Extract the (x, y) coordinate from the center of the cell holding the provided text.  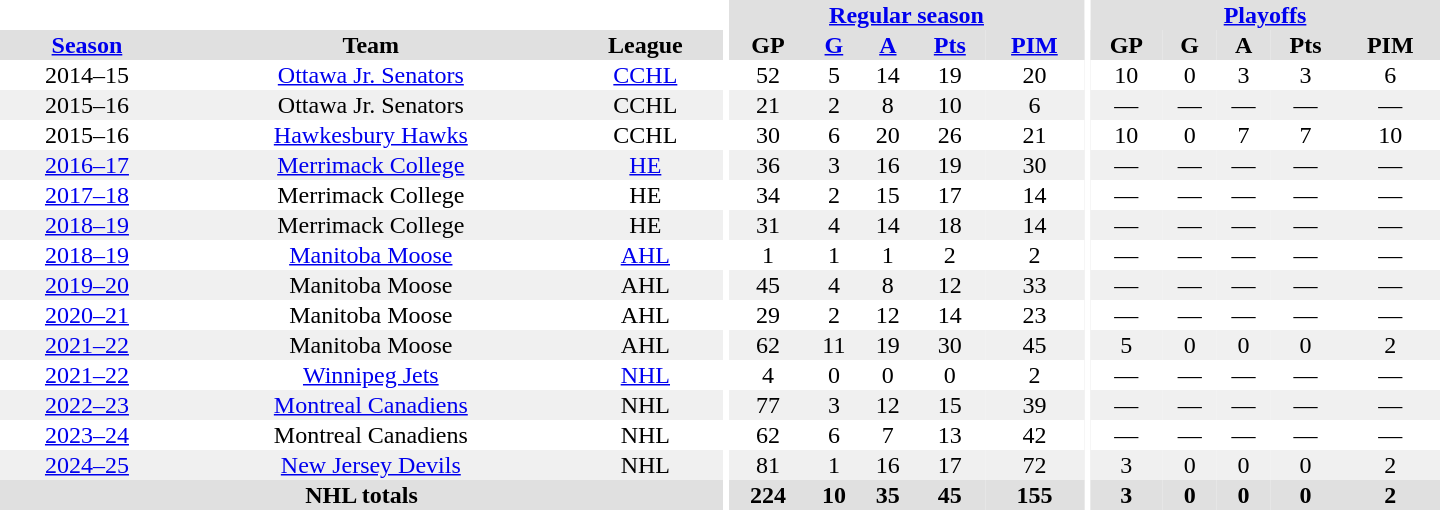
72 (1034, 465)
Team (371, 45)
NHL totals (362, 495)
224 (768, 495)
2024–25 (87, 465)
Hawkesbury Hawks (371, 135)
52 (768, 75)
2014–15 (87, 75)
42 (1034, 435)
36 (768, 165)
2020–21 (87, 315)
2016–17 (87, 165)
2023–24 (87, 435)
League (646, 45)
11 (834, 345)
13 (950, 435)
18 (950, 225)
155 (1034, 495)
29 (768, 315)
35 (888, 495)
Season (87, 45)
31 (768, 225)
Regular season (906, 15)
2017–18 (87, 195)
Winnipeg Jets (371, 375)
33 (1034, 285)
34 (768, 195)
23 (1034, 315)
2022–23 (87, 405)
77 (768, 405)
Playoffs (1265, 15)
26 (950, 135)
39 (1034, 405)
New Jersey Devils (371, 465)
81 (768, 465)
2019–20 (87, 285)
